Extract the [X, Y] coordinate from the center of the cell holding the provided text.  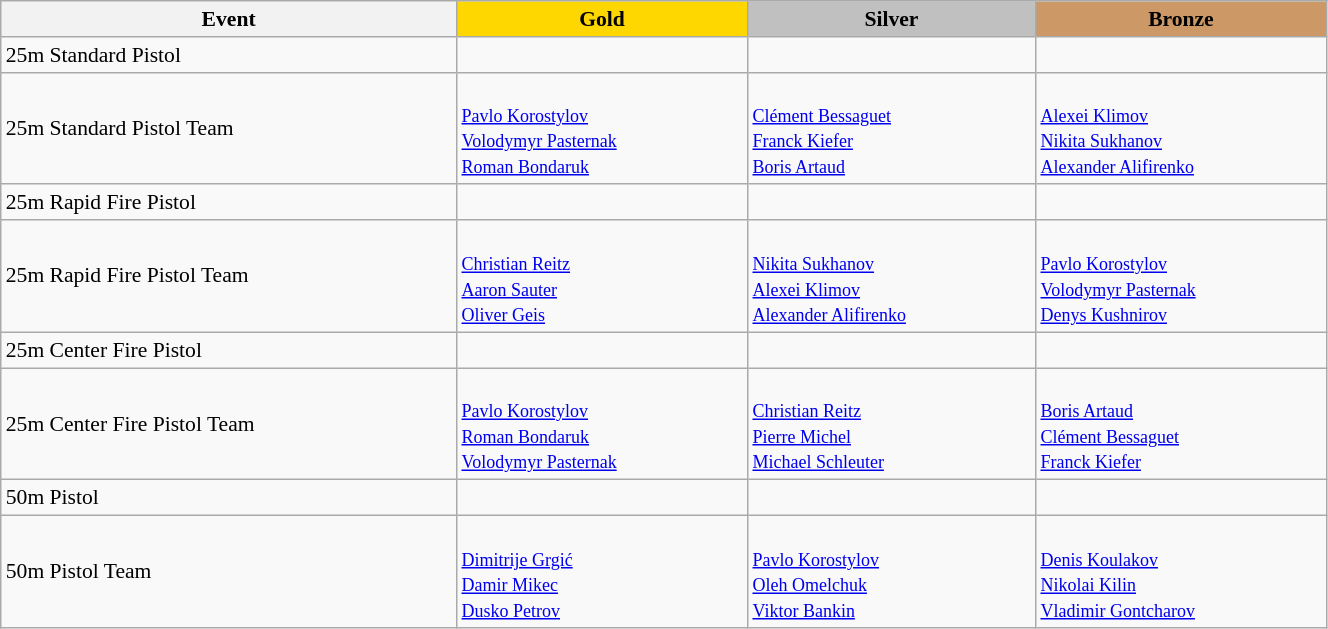
25m Center Fire Pistol Team [229, 424]
Christian ReitzPierre MichelMichael Schleuter [891, 424]
25m Standard Pistol Team [229, 128]
25m Rapid Fire Pistol Team [229, 276]
Denis KoulakovNikolai KilinVladimir Gontcharov [1180, 572]
Dimitrije GrgićDamir MikecDusko Petrov [602, 572]
25m Standard Pistol [229, 55]
Event [229, 19]
Clément BessaguetFranck KieferBoris Artaud [891, 128]
Pavlo KorostylovVolodymyr PasternakDenys Kushnirov [1180, 276]
Pavlo KorostylovRoman BondarukVolodymyr Pasternak [602, 424]
Pavlo KorostylovOleh OmelchukViktor Bankin [891, 572]
50m Pistol [229, 498]
Nikita SukhanovAlexei KlimovAlexander Alifirenko [891, 276]
50m Pistol Team [229, 572]
Bronze [1180, 19]
Pavlo KorostylovVolodymyr PasternakRoman Bondaruk [602, 128]
25m Center Fire Pistol [229, 350]
Christian ReitzAaron SauterOliver Geis [602, 276]
25m Rapid Fire Pistol [229, 203]
Alexei KlimovNikita SukhanovAlexander Alifirenko [1180, 128]
Gold [602, 19]
Silver [891, 19]
Boris ArtaudClément BessaguetFranck Kiefer [1180, 424]
